Find where the given text appears and provide that cell's center as (X, Y) coordinate. 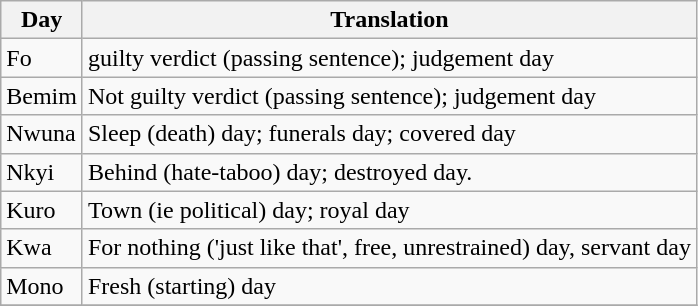
guilty verdict (passing sentence); judgement day (389, 58)
Town (ie political) day; royal day (389, 210)
Sleep (death) day; funerals day; covered day (389, 134)
Nkyi (42, 172)
Fo (42, 58)
Bemim (42, 96)
Behind (hate-taboo) day; destroyed day. (389, 172)
Fresh (starting) day (389, 286)
Kuro (42, 210)
Not guilty verdict (passing sentence); judgement day (389, 96)
Translation (389, 20)
For nothing ('just like that', free, unrestrained) day, servant day (389, 248)
Nwuna (42, 134)
Day (42, 20)
Mono (42, 286)
Kwa (42, 248)
